Capture the cell that displays the provided text and extract its (X, Y) central coordinate. 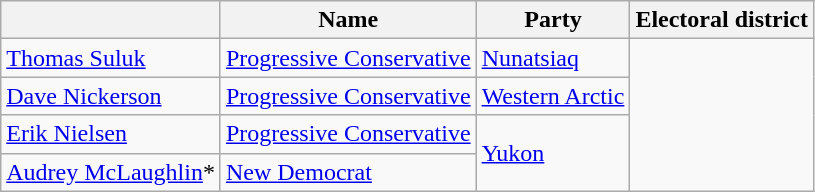
Audrey McLaughlin* (111, 172)
Electoral district (722, 20)
Name (348, 20)
Party (553, 20)
Yukon (553, 153)
New Democrat (348, 172)
Thomas Suluk (111, 58)
Nunatsiaq (553, 58)
Dave Nickerson (111, 96)
Erik Nielsen (111, 134)
Western Arctic (553, 96)
